Search for the cell housing the specified text and yield its [x, y] center coordinate. 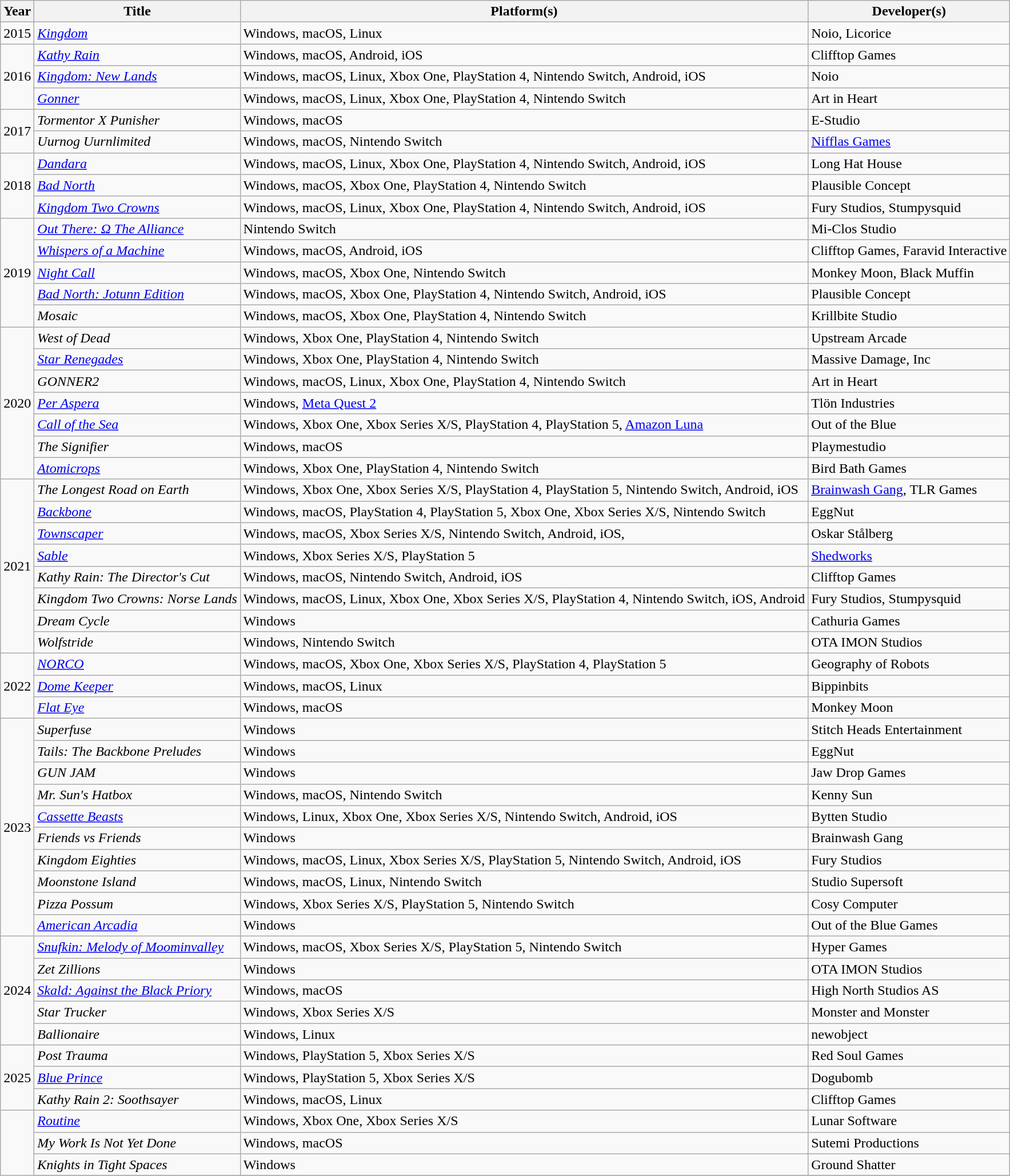
Windows, macOS, Xbox One, Xbox Series X/S, PlayStation 4, PlayStation 5 [524, 664]
Zet Zillions [137, 969]
Cassette Beasts [137, 816]
Dome Keeper [137, 686]
Kingdom: New Lands [137, 77]
Geography of Robots [909, 664]
Noio [909, 77]
Windows, Xbox One, Xbox Series X/S, PlayStation 4, PlayStation 5, Amazon Luna [524, 425]
Windows, macOS, Nintendo Switch, Android, iOS [524, 577]
Playmestudio [909, 447]
Friends vs Friends [137, 838]
Superfuse [137, 729]
Kenny Sun [909, 795]
Blue Prince [137, 1078]
Monster and Monster [909, 1012]
Windows, macOS, PlayStation 4, PlayStation 5, Xbox One, Xbox Series X/S, Nintendo Switch [524, 512]
Bad North [137, 185]
Jaw Drop Games [909, 773]
Windows, macOS, Xbox One, PlayStation 4, Nintendo Switch, Android, iOS [524, 294]
Upstream Arcade [909, 338]
Gonner [137, 98]
E-Studio [909, 120]
Tails: The Backbone Preludes [137, 751]
2025 [17, 1078]
Post Trauma [137, 1056]
Windows, Linux, Xbox One, Xbox Series X/S, Nintendo Switch, Android, iOS [524, 816]
Tormentor X Punisher [137, 120]
Mr. Sun's Hatbox [137, 795]
Skald: Against the Black Priory [137, 991]
Flat Eye [137, 708]
Bad North: Jotunn Edition [137, 294]
Out of the Blue Games [909, 925]
Kathy Rain [137, 55]
Lunar Software [909, 1121]
Mosaic [137, 316]
Developer(s) [909, 11]
Cathuria Games [909, 620]
Year [17, 11]
Windows, Xbox One, Xbox Series X/S [524, 1121]
Townscaper [137, 533]
Ballionaire [137, 1034]
Snufkin: Melody of Moominvalley [137, 947]
The Longest Road on Earth [137, 490]
Windows, Xbox Series X/S, PlayStation 5, Nintendo Switch [524, 903]
Windows, macOS, Xbox Series X/S, Nintendo Switch, Android, iOS, [524, 533]
GONNER2 [137, 381]
Night Call [137, 273]
2024 [17, 990]
Windows, Xbox Series X/S, PlayStation 5 [524, 555]
West of Dead [137, 338]
Cosy Computer [909, 903]
Bippinbits [909, 686]
Kathy Rain: The Director's Cut [137, 577]
Massive Damage, Inc [909, 360]
2022 [17, 686]
Clifftop Games, Faravid Interactive [909, 250]
My Work Is Not Yet Done [137, 1143]
Windows, Nintendo Switch [524, 643]
Kathy Rain 2: Soothsayer [137, 1099]
Uurnog Uurnlimited [137, 142]
Hyper Games [909, 947]
Brainwash Gang [909, 838]
GUN JAM [137, 773]
Windows, macOS, Xbox One, Nintendo Switch [524, 273]
Star Trucker [137, 1012]
Title [137, 11]
Oskar Stålberg [909, 533]
High North Studios AS [909, 991]
Windows, macOS, Linux, Nintendo Switch [524, 882]
2016 [17, 77]
Knights in Tight Spaces [137, 1165]
2021 [17, 566]
Dandara [137, 164]
Windows, macOS, Xbox Series X/S, PlayStation 5, Nintendo Switch [524, 947]
Kingdom Two Crowns: Norse Lands [137, 599]
Studio Supersoft [909, 882]
Bird Bath Games [909, 468]
Platform(s) [524, 11]
Whispers of a Machine [137, 250]
The Signifier [137, 447]
Out There: Ω The Alliance [137, 229]
Nintendo Switch [524, 229]
2018 [17, 185]
Dream Cycle [137, 620]
Brainwash Gang, TLR Games [909, 490]
Red Soul Games [909, 1056]
Out of the Blue [909, 425]
Windows, macOS, Linux, Xbox Series X/S, PlayStation 5, Nintendo Switch, Android, iOS [524, 860]
American Arcadia [137, 925]
Wolfstride [137, 643]
Bytten Studio [909, 816]
NORCO [137, 664]
Moonstone Island [137, 882]
2020 [17, 403]
Atomicrops [137, 468]
Windows, Xbox Series X/S [524, 1012]
Backbone [137, 512]
Long Hat House [909, 164]
newobject [909, 1034]
Kingdom [137, 33]
Kingdom Two Crowns [137, 207]
Sutemi Productions [909, 1143]
2017 [17, 131]
Monkey Moon [909, 708]
Shedworks [909, 555]
Routine [137, 1121]
Sable [137, 555]
Ground Shatter [909, 1165]
2019 [17, 272]
Noio, Licorice [909, 33]
Fury Studios [909, 860]
Kingdom Eighties [137, 860]
Windows, Meta Quest 2 [524, 403]
Pizza Possum [137, 903]
Windows, macOS, Linux, Xbox One, Xbox Series X/S, PlayStation 4, Nintendo Switch, iOS, Android [524, 599]
Monkey Moon, Black Muffin [909, 273]
Call of the Sea [137, 425]
2023 [17, 828]
Tlön Industries [909, 403]
Nifflas Games [909, 142]
Mi-Clos Studio [909, 229]
Krillbite Studio [909, 316]
Windows, Xbox One, Xbox Series X/S, PlayStation 4, PlayStation 5, Nintendo Switch, Android, iOS [524, 490]
Dogubomb [909, 1078]
2015 [17, 33]
Star Renegades [137, 360]
Windows, Linux [524, 1034]
Per Aspera [137, 403]
Stitch Heads Entertainment [909, 729]
